Provide the [x, y] coordinate of the cell's center where the given text is located.  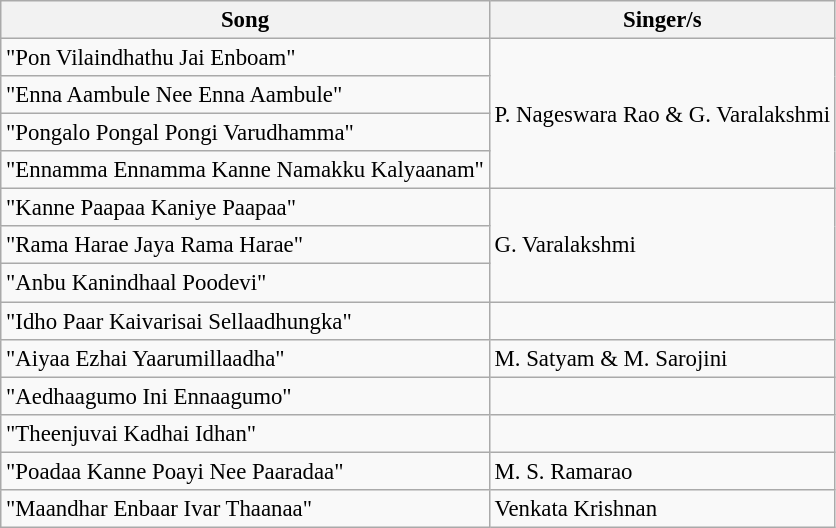
G. Varalakshmi [662, 246]
"Ennamma Ennamma Kanne Namakku Kalyaanam" [245, 170]
Singer/s [662, 20]
M. Satyam & M. Sarojini [662, 358]
M. S. Ramarao [662, 471]
"Aedhaagumo Ini Ennaagumo" [245, 396]
"Rama Harae Jaya Rama Harae" [245, 245]
Venkata Krishnan [662, 509]
P. Nageswara Rao & G. Varalakshmi [662, 114]
"Anbu Kanindhaal Poodevi" [245, 283]
"Enna Aambule Nee Enna Aambule" [245, 95]
"Idho Paar Kaivarisai Sellaadhungka" [245, 321]
"Maandhar Enbaar Ivar Thaanaa" [245, 509]
"Kanne Paapaa Kaniye Paapaa" [245, 208]
Song [245, 20]
"Pon Vilaindhathu Jai Enboam" [245, 58]
"Theenjuvai Kadhai Idhan" [245, 433]
"Pongalo Pongal Pongi Varudhamma" [245, 133]
"Aiyaa Ezhai Yaarumillaadha" [245, 358]
"Poadaa Kanne Poayi Nee Paaradaa" [245, 471]
